Output the [X, Y] coordinate of the center of the cell containing the given text.  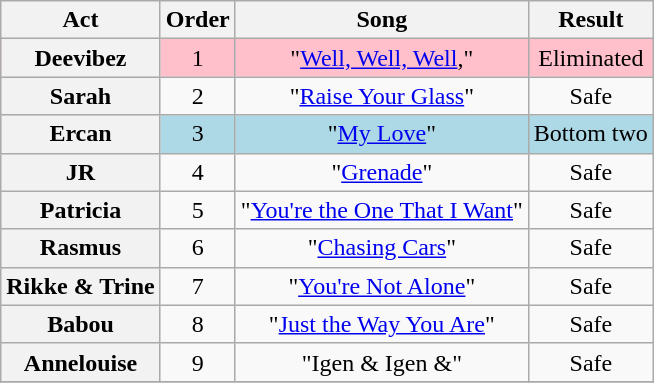
Eliminated [590, 58]
Ercan [81, 134]
Annelouise [81, 362]
Bottom two [590, 134]
Babou [81, 324]
Sarah [81, 96]
Rasmus [81, 248]
Rikke & Trine [81, 286]
"Grenade" [382, 172]
6 [198, 248]
Song [382, 20]
JR [81, 172]
Patricia [81, 210]
"Igen & Igen &" [382, 362]
9 [198, 362]
Deevibez [81, 58]
"My Love" [382, 134]
5 [198, 210]
"Well, Well, Well," [382, 58]
Act [81, 20]
4 [198, 172]
1 [198, 58]
Result [590, 20]
"You're Not Alone" [382, 286]
"You're the One That I Want" [382, 210]
7 [198, 286]
3 [198, 134]
"Chasing Cars" [382, 248]
"Just the Way You Are" [382, 324]
"Raise Your Glass" [382, 96]
2 [198, 96]
8 [198, 324]
Order [198, 20]
